Output the (x, y) coordinate of the center of the cell containing the given text.  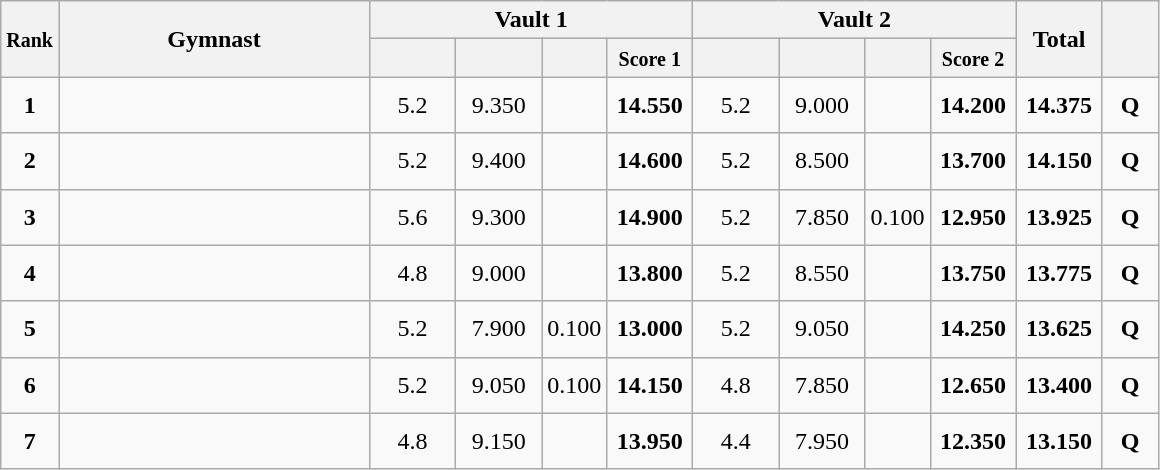
Vault 2 (854, 20)
Score 1 (650, 58)
13.625 (1059, 329)
Gymnast (214, 39)
5 (30, 329)
14.375 (1059, 105)
2 (30, 161)
8.550 (822, 273)
13.775 (1059, 273)
14.550 (650, 105)
12.650 (973, 385)
9.350 (499, 105)
12.950 (973, 217)
13.750 (973, 273)
5.6 (413, 217)
14.200 (973, 105)
13.950 (650, 441)
7 (30, 441)
7.900 (499, 329)
Vault 1 (532, 20)
Score 2 (973, 58)
Rank (30, 39)
9.400 (499, 161)
13.400 (1059, 385)
13.925 (1059, 217)
14.250 (973, 329)
13.000 (650, 329)
Total (1059, 39)
6 (30, 385)
1 (30, 105)
4 (30, 273)
7.950 (822, 441)
9.150 (499, 441)
8.500 (822, 161)
14.900 (650, 217)
12.350 (973, 441)
13.700 (973, 161)
14.600 (650, 161)
13.150 (1059, 441)
13.800 (650, 273)
9.300 (499, 217)
4.4 (736, 441)
3 (30, 217)
